Extract the (x, y) coordinate from the center of the cell holding the provided text.  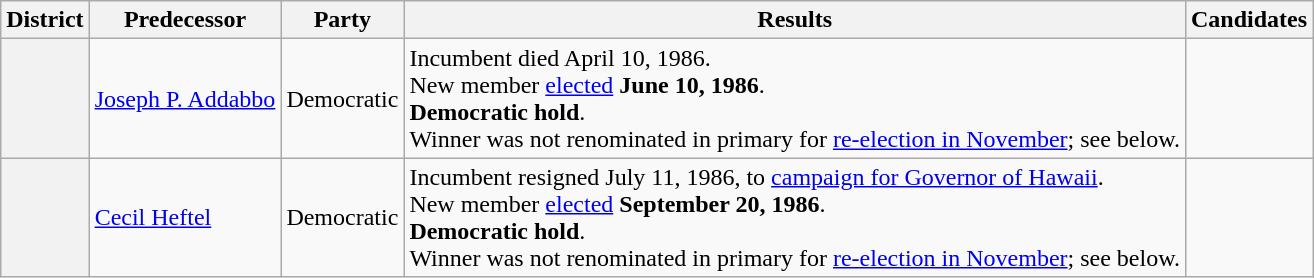
Predecessor (185, 20)
Joseph P. Addabbo (185, 98)
Cecil Heftel (185, 218)
Results (795, 20)
Candidates (1248, 20)
District (45, 20)
Party (342, 20)
